Extract the (X, Y) coordinate from the center of the cell holding the provided text.  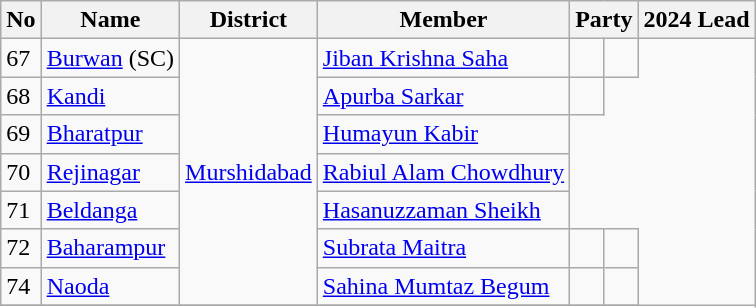
Sahina Mumtaz Begum (443, 286)
72 (21, 248)
Murshidabad (249, 172)
68 (21, 96)
Hasanuzzaman Sheikh (443, 210)
Name (110, 20)
Beldanga (110, 210)
Burwan (SC) (110, 58)
Baharampur (110, 248)
Rabiul Alam Chowdhury (443, 172)
Subrata Maitra (443, 248)
Bharatpur (110, 134)
74 (21, 286)
Kandi (110, 96)
70 (21, 172)
69 (21, 134)
71 (21, 210)
Party (604, 20)
Naoda (110, 286)
District (249, 20)
No (21, 20)
Member (443, 20)
67 (21, 58)
Humayun Kabir (443, 134)
Rejinagar (110, 172)
Jiban Krishna Saha (443, 58)
2024 Lead (696, 20)
Apurba Sarkar (443, 96)
